From the cell containing the given text, extract its center point as [X, Y] coordinate. 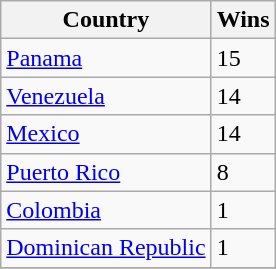
8 [243, 172]
15 [243, 58]
Panama [106, 58]
Wins [243, 20]
Colombia [106, 210]
Dominican Republic [106, 248]
Puerto Rico [106, 172]
Country [106, 20]
Mexico [106, 134]
Venezuela [106, 96]
